Pinpoint the cell where the given text exists, returning its (x, y) midpoint coordinate. 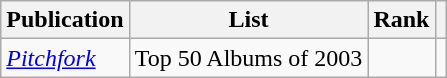
Rank (402, 20)
List (248, 20)
Top 50 Albums of 2003 (248, 58)
Publication (65, 20)
Pitchfork (65, 58)
